Extract the (X, Y) coordinate from the center of the cell holding the provided text.  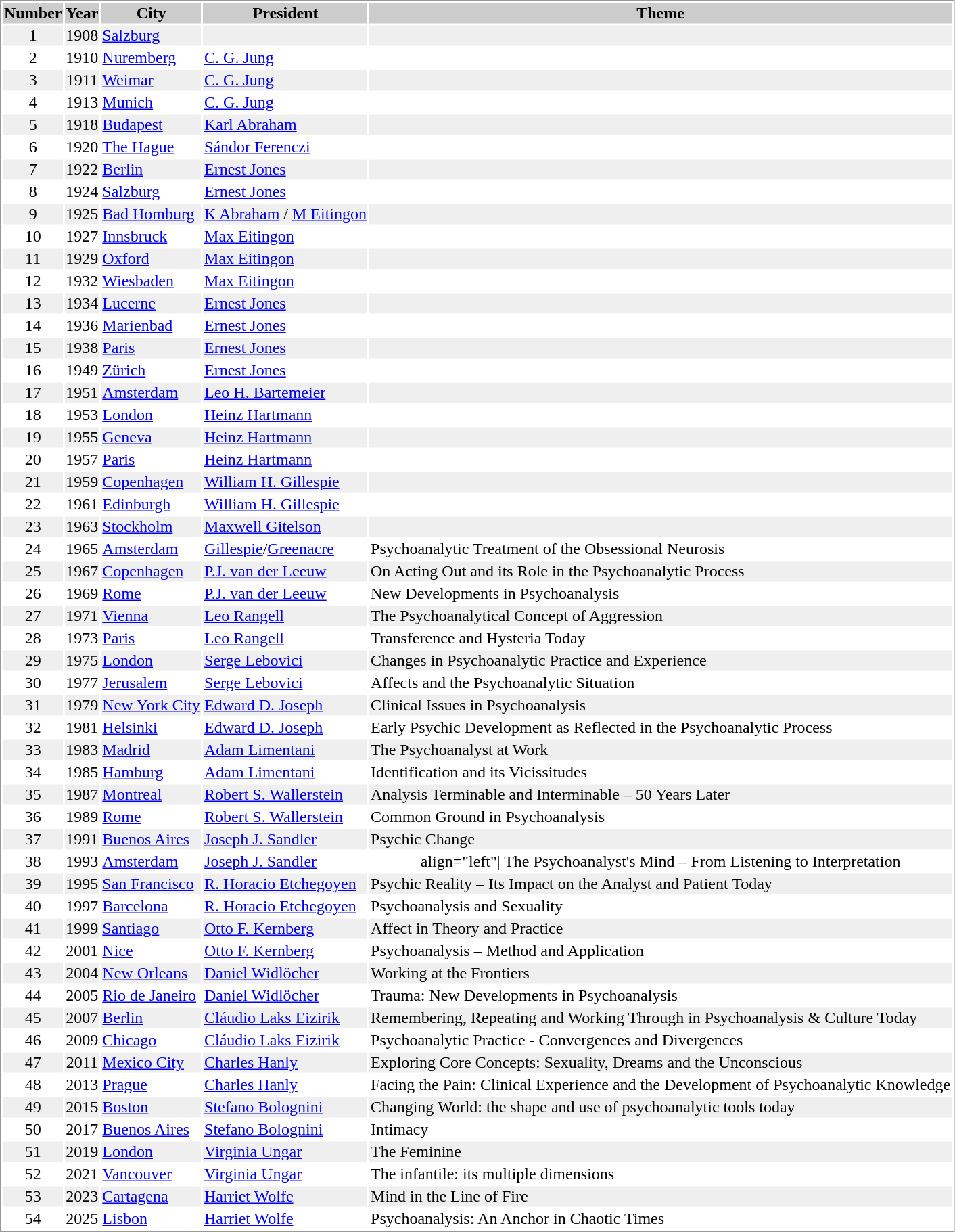
Psychic Reality – Its Impact on the Analyst and Patient Today (661, 884)
Weimar (152, 81)
Leo H. Bartemeier (285, 393)
10 (32, 236)
33 (32, 750)
Bad Homburg (152, 214)
Early Psychic Development as Reflected in the Psychoanalytic Process (661, 727)
Nice (152, 951)
4 (32, 102)
2 (32, 58)
K Abraham / M Eitingon (285, 214)
Prague (152, 1085)
53 (32, 1197)
2007 (83, 1018)
Geneva (152, 438)
47 (32, 1063)
8 (32, 191)
11 (32, 259)
City (152, 13)
30 (32, 683)
1987 (83, 795)
Transference and Hysteria Today (661, 638)
Theme (661, 13)
Trauma: New Developments in Psychoanalysis (661, 995)
1969 (83, 593)
1967 (83, 572)
36 (32, 817)
1932 (83, 281)
Chicago (152, 1040)
2004 (83, 974)
Oxford (152, 259)
Psychic Change (661, 840)
26 (32, 593)
17 (32, 393)
42 (32, 951)
President (285, 13)
Barcelona (152, 906)
1934 (83, 304)
1922 (83, 170)
13 (32, 304)
25 (32, 572)
1910 (83, 58)
Vienna (152, 616)
24 (32, 549)
28 (32, 638)
1983 (83, 750)
Mind in the Line of Fire (661, 1197)
1959 (83, 482)
Exploring Core Concepts: Sexuality, Dreams and the Unconscious (661, 1063)
Sándor Ferenczi (285, 147)
50 (32, 1129)
2015 (83, 1108)
2009 (83, 1040)
38 (32, 861)
51 (32, 1152)
29 (32, 661)
1975 (83, 661)
1993 (83, 861)
1920 (83, 147)
44 (32, 995)
Karl Abraham (285, 125)
Gillespie/Greenacre (285, 549)
6 (32, 147)
2025 (83, 1218)
7 (32, 170)
1951 (83, 393)
40 (32, 906)
2001 (83, 951)
Santiago (152, 929)
Montreal (152, 795)
Edinburgh (152, 504)
18 (32, 415)
45 (32, 1018)
1999 (83, 929)
Lucerne (152, 304)
Helsinki (152, 727)
23 (32, 527)
48 (32, 1085)
Common Ground in Psychoanalysis (661, 817)
31 (32, 706)
2013 (83, 1085)
Working at the Frontiers (661, 974)
The Hague (152, 147)
1957 (83, 459)
32 (32, 727)
35 (32, 795)
5 (32, 125)
Intimacy (661, 1129)
21 (32, 482)
1918 (83, 125)
1991 (83, 840)
Affects and the Psychoanalytic Situation (661, 683)
Nuremberg (152, 58)
Jerusalem (152, 683)
Wiesbaden (152, 281)
22 (32, 504)
Vancouver (152, 1174)
1977 (83, 683)
Psychoanalytic Treatment of the Obsessional Neurosis (661, 549)
New York City (152, 706)
1 (32, 36)
16 (32, 370)
1925 (83, 214)
9 (32, 214)
San Francisco (152, 884)
Changes in Psychoanalytic Practice and Experience (661, 661)
1981 (83, 727)
49 (32, 1108)
On Acting Out and its Role in the Psychoanalytic Process (661, 572)
2023 (83, 1197)
Psychoanalysis – Method and Application (661, 951)
54 (32, 1218)
1949 (83, 370)
The Feminine (661, 1152)
Stockholm (152, 527)
2005 (83, 995)
Hamburg (152, 772)
39 (32, 884)
Marienbad (152, 325)
Zürich (152, 370)
14 (32, 325)
Psychoanalytic Practice - Convergences and Divergences (661, 1040)
Munich (152, 102)
align="left"| The Psychoanalyst's Mind – From Listening to Interpretation (661, 861)
2017 (83, 1129)
1911 (83, 81)
The Psychoanalyst at Work (661, 750)
43 (32, 974)
Clinical Issues in Psychoanalysis (661, 706)
34 (32, 772)
2011 (83, 1063)
Rio de Janeiro (152, 995)
27 (32, 616)
1961 (83, 504)
52 (32, 1174)
Identification and its Vicissitudes (661, 772)
Year (83, 13)
46 (32, 1040)
New Developments in Psychoanalysis (661, 593)
1953 (83, 415)
2019 (83, 1152)
1971 (83, 616)
1989 (83, 817)
Boston (152, 1108)
1973 (83, 638)
Lisbon (152, 1218)
19 (32, 438)
Innsbruck (152, 236)
Maxwell Gitelson (285, 527)
37 (32, 840)
Psychoanalysis and Sexuality (661, 906)
1979 (83, 706)
1908 (83, 36)
The infantile: its multiple dimensions (661, 1174)
Analysis Terminable and Interminable – 50 Years Later (661, 795)
Madrid (152, 750)
1985 (83, 772)
Changing World: the shape and use of psychoanalytic tools today (661, 1108)
1924 (83, 191)
New Orleans (152, 974)
Facing the Pain: Clinical Experience and the Development of Psychoanalytic Knowledge (661, 1085)
Cartagena (152, 1197)
15 (32, 348)
Affect in Theory and Practice (661, 929)
Number (32, 13)
Budapest (152, 125)
1913 (83, 102)
1927 (83, 236)
2021 (83, 1174)
1938 (83, 348)
The Psychoanalytical Concept of Aggression (661, 616)
1929 (83, 259)
12 (32, 281)
1963 (83, 527)
1965 (83, 549)
1936 (83, 325)
3 (32, 81)
41 (32, 929)
1997 (83, 906)
Remembering, Repeating and Working Through in Psychoanalysis & Culture Today (661, 1018)
20 (32, 459)
Psychoanalysis: An Anchor in Chaotic Times (661, 1218)
1955 (83, 438)
1995 (83, 884)
Mexico City (152, 1063)
